Capture the cell that displays the provided text and extract its (X, Y) central coordinate. 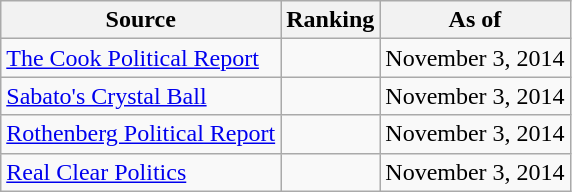
The Cook Political Report (141, 58)
Rothenberg Political Report (141, 134)
Source (141, 20)
Sabato's Crystal Ball (141, 96)
Real Clear Politics (141, 172)
Ranking (330, 20)
As of (475, 20)
